Capture the cell that displays the provided text and extract its [x, y] central coordinate. 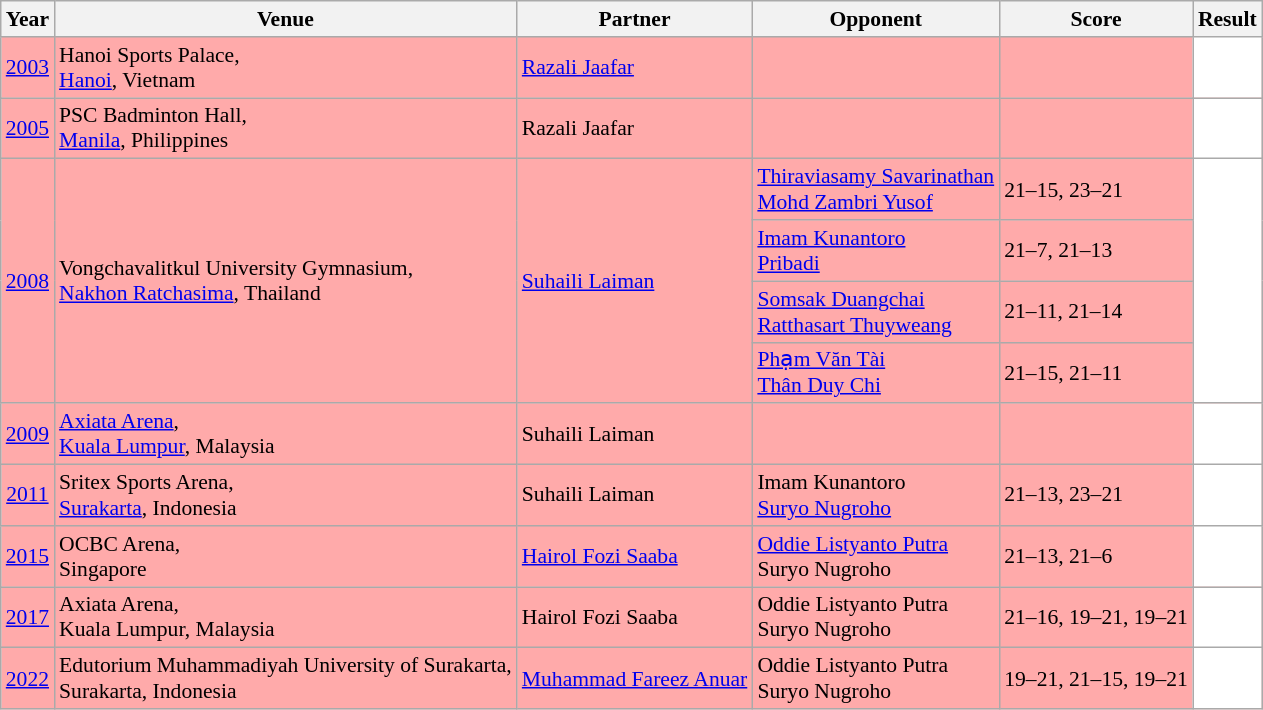
21–15, 23–21 [1096, 190]
21–7, 21–13 [1096, 250]
2017 [28, 618]
Phạm Văn Tài Thân Duy Chi [876, 372]
2015 [28, 556]
19–21, 21–15, 19–21 [1096, 678]
Imam Kunantoro Suryo Nugroho [876, 496]
Score [1096, 19]
Opponent [876, 19]
Result [1228, 19]
Sritex Sports Arena,Surakarta, Indonesia [286, 496]
2008 [28, 281]
21–15, 21–11 [1096, 372]
Edutorium Muhammadiyah University of Surakarta,Surakarta, Indonesia [286, 678]
2011 [28, 496]
Somsak Duangchai Ratthasart Thuyweang [876, 312]
Thiraviasamy Savarinathan Mohd Zambri Yusof [876, 190]
PSC Badminton Hall,Manila, Philippines [286, 128]
Partner [635, 19]
2009 [28, 434]
Imam Kunantoro Pribadi [876, 250]
21–16, 19–21, 19–21 [1096, 618]
Muhammad Fareez Anuar [635, 678]
OCBC Arena,Singapore [286, 556]
2003 [28, 68]
Hanoi Sports Palace,Hanoi, Vietnam [286, 68]
2022 [28, 678]
2005 [28, 128]
Vongchavalitkul University Gymnasium,Nakhon Ratchasima, Thailand [286, 281]
21–13, 23–21 [1096, 496]
Year [28, 19]
21–11, 21–14 [1096, 312]
21–13, 21–6 [1096, 556]
Venue [286, 19]
